Scan for the cell matching the given text and deliver its (x, y) coordinate at center. 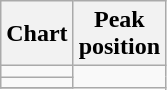
Peakposition (119, 34)
Chart (37, 34)
